Extract the (X, Y) coordinate from the center of the cell holding the provided text.  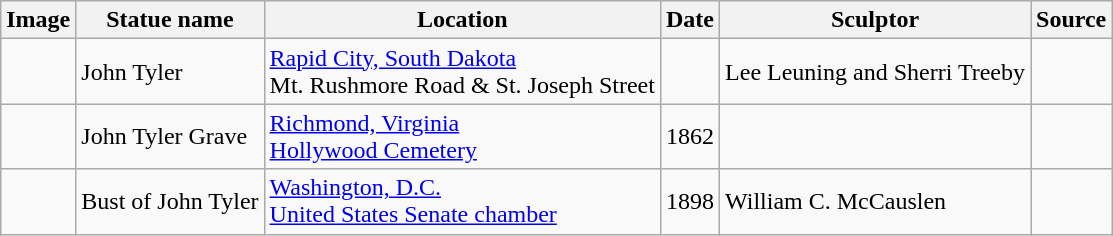
Image (38, 20)
Washington, D.C.United States Senate chamber (462, 202)
Location (462, 20)
Richmond, VirginiaHollywood Cemetery (462, 136)
Rapid City, South DakotaMt. Rushmore Road & St. Joseph Street (462, 72)
John Tyler Grave (170, 136)
William C. McCauslen (876, 202)
Lee Leuning and Sherri Treeby (876, 72)
Bust of John Tyler (170, 202)
Sculptor (876, 20)
Date (690, 20)
John Tyler (170, 72)
Source (1072, 20)
1898 (690, 202)
Statue name (170, 20)
1862 (690, 136)
